Extract the (x, y) coordinate from the center of the cell holding the provided text.  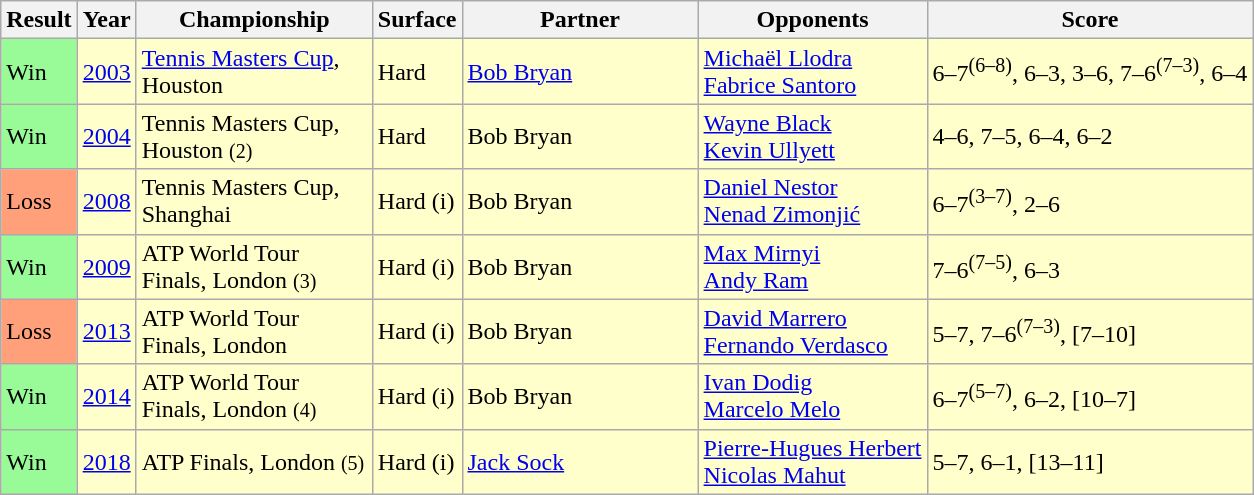
4–6, 7–5, 6–4, 6–2 (1090, 136)
Tennis Masters Cup, Shanghai (254, 202)
6–7(3–7), 2–6 (1090, 202)
Opponents (812, 20)
6–7(6–8), 6–3, 3–6, 7–6(7–3), 6–4 (1090, 72)
Year (106, 20)
ATP Finals, London (5) (254, 462)
6–7(5–7), 6–2, [10–7] (1090, 396)
2004 (106, 136)
ATP World Tour Finals, London (254, 332)
7–6(7–5), 6–3 (1090, 266)
Surface (417, 20)
2014 (106, 396)
Pierre-Hugues Herbert Nicolas Mahut (812, 462)
Wayne Black Kevin Ullyett (812, 136)
5–7, 6–1, [13–11] (1090, 462)
Partner (580, 20)
2009 (106, 266)
David Marrero Fernando Verdasco (812, 332)
2003 (106, 72)
Daniel Nestor Nenad Zimonjić (812, 202)
ATP World Tour Finals, London (3) (254, 266)
ATP World Tour Finals, London (4) (254, 396)
Max Mirnyi Andy Ram (812, 266)
Michaël Llodra Fabrice Santoro (812, 72)
2013 (106, 332)
Score (1090, 20)
Jack Sock (580, 462)
2018 (106, 462)
Tennis Masters Cup, Houston (2) (254, 136)
2008 (106, 202)
Result (39, 20)
Championship (254, 20)
Tennis Masters Cup, Houston (254, 72)
5–7, 7–6(7–3), [7–10] (1090, 332)
Ivan Dodig Marcelo Melo (812, 396)
